Locate the cell with the specified text and output its [x, y] center coordinate. 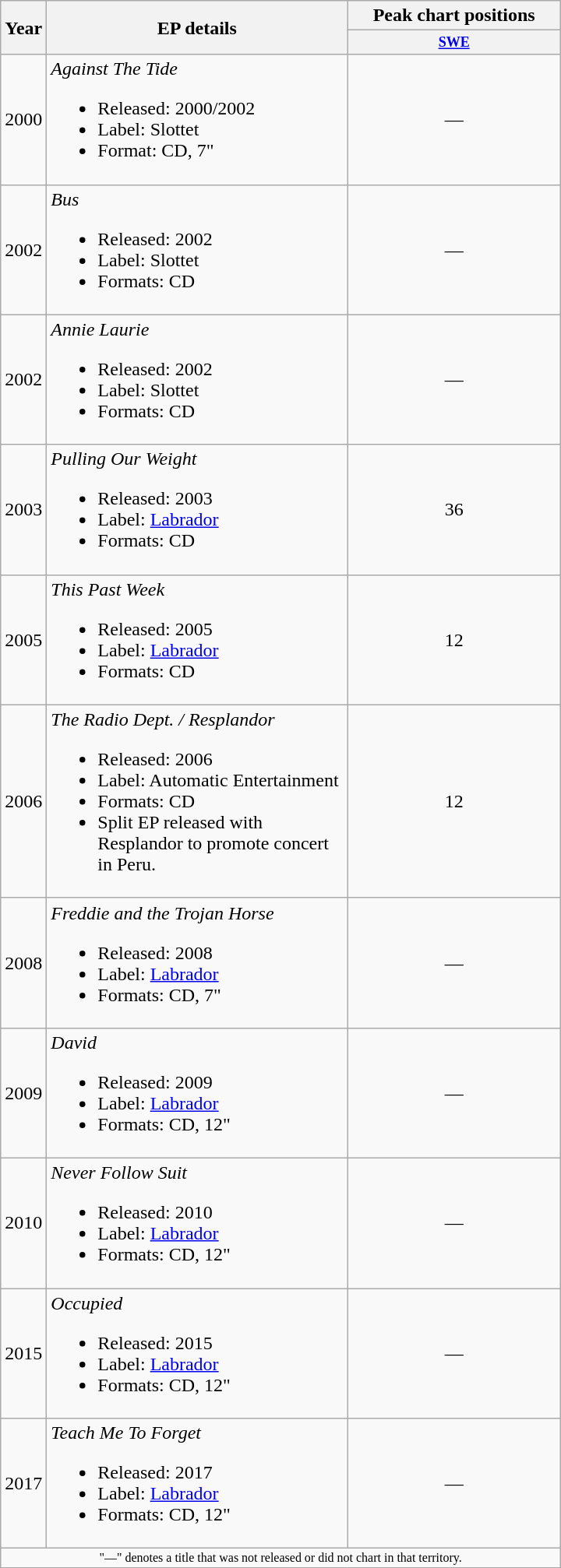
Freddie and the Trojan HorseReleased: 2008Label: LabradorFormats: CD, 7" [197, 962]
2015 [23, 1353]
Peak chart positions [454, 16]
Never Follow SuitReleased: 2010Label: LabradorFormats: CD, 12" [197, 1222]
OccupiedReleased: 2015Label: LabradorFormats: CD, 12" [197, 1353]
EP details [197, 28]
2008 [23, 962]
Against The TideReleased: 2000/2002Label: SlottetFormat: CD, 7" [197, 120]
Year [23, 28]
Teach Me To ForgetReleased: 2017Label: LabradorFormats: CD, 12" [197, 1484]
2003 [23, 509]
"—" denotes a title that was not released or did not chart in that territory. [280, 1558]
Pulling Our WeightReleased: 2003Label: LabradorFormats: CD [197, 509]
2000 [23, 120]
36 [454, 509]
SWE [454, 42]
BusReleased: 2002Label: SlottetFormats: CD [197, 249]
2017 [23, 1484]
2010 [23, 1222]
DavidReleased: 2009Label: LabradorFormats: CD, 12" [197, 1093]
2006 [23, 801]
2009 [23, 1093]
Annie LaurieReleased: 2002Label: SlottetFormats: CD [197, 380]
This Past WeekReleased: 2005Label: LabradorFormats: CD [197, 640]
2005 [23, 640]
The Radio Dept. / ResplandorReleased: 2006Label: Automatic EntertainmentFormats: CDSplit EP released with Resplandor to promote concert in Peru. [197, 801]
